Locate the cell with the specified text and output its [x, y] center coordinate. 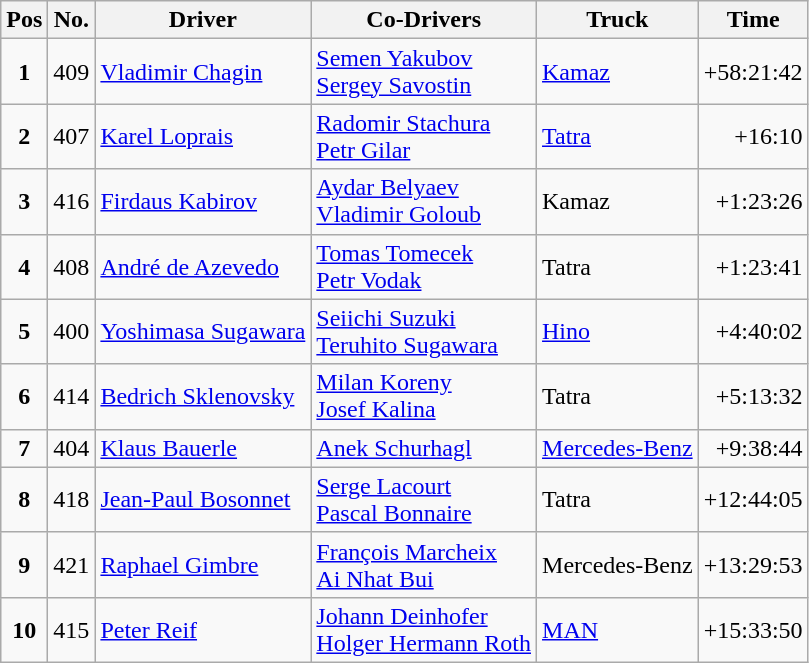
Driver [203, 20]
+58:21:42 [753, 72]
Truck [618, 20]
Bedrich Sklenovsky [203, 396]
Firdaus Kabirov [203, 202]
408 [72, 266]
407 [72, 136]
Klaus Bauerle [203, 448]
Hino [618, 332]
+12:44:05 [753, 500]
+9:38:44 [753, 448]
7 [24, 448]
10 [24, 630]
No. [72, 20]
François Marcheix Ai Nhat Bui [424, 564]
416 [72, 202]
Tomas Tomecek Petr Vodak [424, 266]
414 [72, 396]
Milan Koreny Josef Kalina [424, 396]
+16:10 [753, 136]
Seiichi Suzuki Teruhito Sugawara [424, 332]
Pos [24, 20]
8 [24, 500]
3 [24, 202]
Jean-Paul Bosonnet [203, 500]
Time [753, 20]
+1:23:41 [753, 266]
Co-Drivers [424, 20]
+15:33:50 [753, 630]
+4:40:02 [753, 332]
415 [72, 630]
1 [24, 72]
400 [72, 332]
404 [72, 448]
Johann Deinhofer Holger Hermann Roth [424, 630]
9 [24, 564]
+5:13:32 [753, 396]
4 [24, 266]
Peter Reif [203, 630]
Vladimir Chagin [203, 72]
Radomir Stachura Petr Gilar [424, 136]
Yoshimasa Sugawara [203, 332]
6 [24, 396]
Serge Lacourt Pascal Bonnaire [424, 500]
Anek Schurhagl [424, 448]
2 [24, 136]
MAN [618, 630]
418 [72, 500]
Semen Yakubov Sergey Savostin [424, 72]
Raphael Gimbre [203, 564]
Aydar Belyaev Vladimir Goloub [424, 202]
+13:29:53 [753, 564]
5 [24, 332]
André de Azevedo [203, 266]
+1:23:26 [753, 202]
Karel Loprais [203, 136]
409 [72, 72]
421 [72, 564]
